Find where the given text appears and provide that cell's center as [x, y] coordinate. 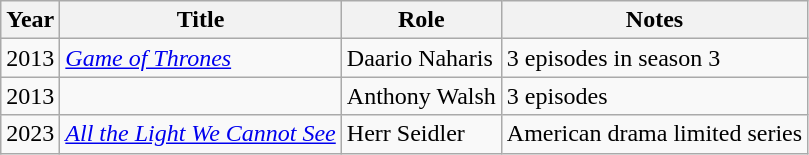
Herr Seidler [421, 134]
Game of Thrones [200, 58]
American drama limited series [654, 134]
All the Light We Cannot See [200, 134]
3 episodes in season 3 [654, 58]
2023 [30, 134]
Daario Naharis [421, 58]
Year [30, 20]
Anthony Walsh [421, 96]
Title [200, 20]
3 episodes [654, 96]
Notes [654, 20]
Role [421, 20]
